Find where the given text appears and provide that cell's center as [x, y] coordinate. 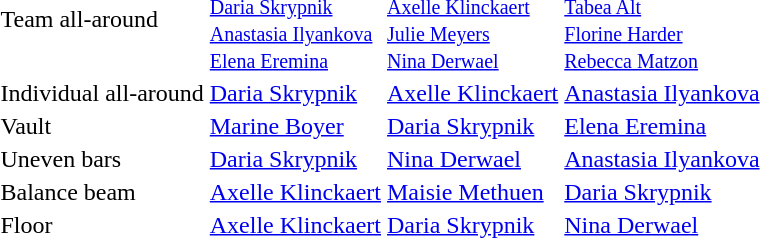
Marine Boyer [295, 126]
Nina Derwael [473, 159]
Maisie Methuen [473, 192]
